Locate the cell with the specified text and output its (X, Y) center coordinate. 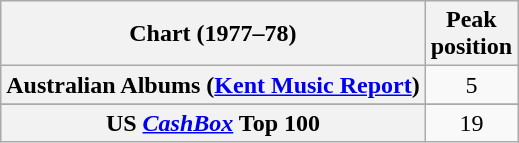
Australian Albums (Kent Music Report) (213, 85)
5 (471, 85)
19 (471, 123)
US CashBox Top 100 (213, 123)
Peakposition (471, 34)
Chart (1977–78) (213, 34)
